Scan for the cell matching the given text and deliver its [X, Y] coordinate at center. 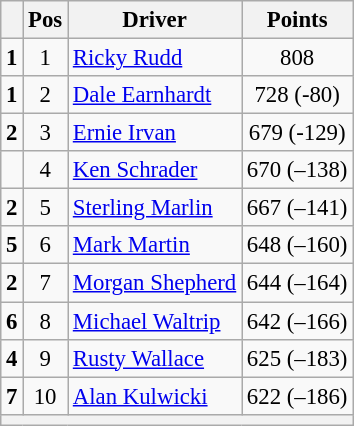
644 (–164) [298, 283]
Ernie Irvan [155, 133]
625 (–183) [298, 358]
667 (–141) [298, 208]
Morgan Shepherd [155, 283]
670 (–138) [298, 170]
679 (-129) [298, 133]
808 [298, 58]
3 [46, 133]
Pos [46, 20]
Points [298, 20]
Dale Earnhardt [155, 95]
8 [46, 321]
Sterling Marlin [155, 208]
642 (–166) [298, 321]
Mark Martin [155, 245]
622 (–186) [298, 396]
Ken Schrader [155, 170]
728 (-80) [298, 95]
648 (–160) [298, 245]
Michael Waltrip [155, 321]
Rusty Wallace [155, 358]
Alan Kulwicki [155, 396]
Driver [155, 20]
10 [46, 396]
Ricky Rudd [155, 58]
9 [46, 358]
